Search for the cell housing the specified text and yield its (X, Y) center coordinate. 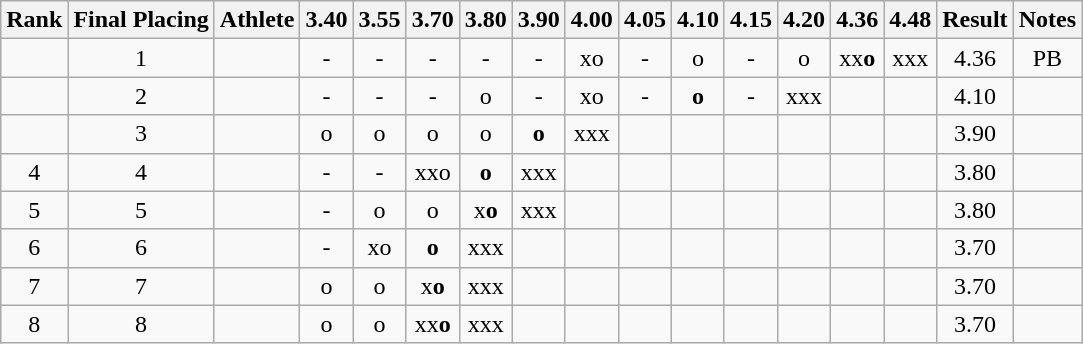
Rank (34, 20)
3.55 (380, 20)
Notes (1047, 20)
PB (1047, 58)
3.40 (326, 20)
Athlete (257, 20)
4.20 (804, 20)
2 (141, 96)
4.15 (750, 20)
Final Placing (141, 20)
4.05 (644, 20)
4.48 (910, 20)
Result (975, 20)
3 (141, 134)
1 (141, 58)
4.00 (592, 20)
